Determine the [x, y] coordinate at the center of the cell enclosing the given text.  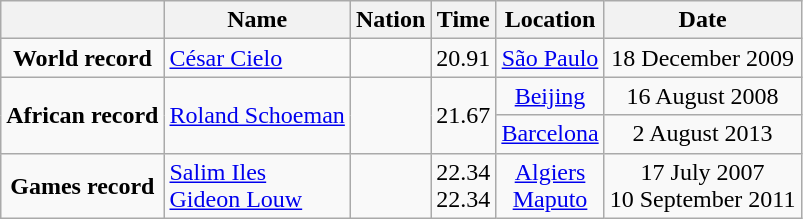
21.67 [464, 115]
São Paulo [550, 58]
Nation [390, 20]
16 August 2008 [702, 96]
Roland Schoeman [257, 115]
Salim IlesGideon Louw [257, 186]
Date [702, 20]
17 July 200710 September 2011 [702, 186]
Beijing [550, 96]
18 December 2009 [702, 58]
World record [82, 58]
AlgiersMaputo [550, 186]
African record [82, 115]
22.3422.34 [464, 186]
Barcelona [550, 134]
Games record [82, 186]
2 August 2013 [702, 134]
Name [257, 20]
César Cielo [257, 58]
Location [550, 20]
Time [464, 20]
20.91 [464, 58]
